Find where the given text appears and provide that cell's center as [X, Y] coordinate. 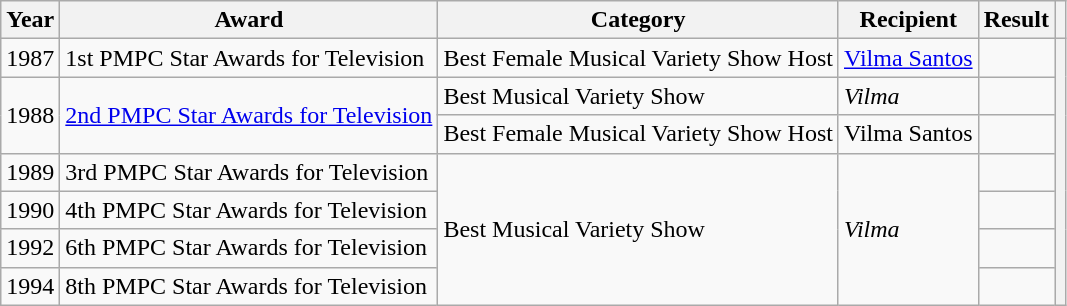
1992 [30, 248]
Award [249, 20]
1990 [30, 210]
3rd PMPC Star Awards for Television [249, 172]
1st PMPC Star Awards for Television [249, 58]
Result [1016, 20]
Year [30, 20]
2nd PMPC Star Awards for Television [249, 115]
6th PMPC Star Awards for Television [249, 248]
1989 [30, 172]
8th PMPC Star Awards for Television [249, 286]
1988 [30, 115]
1994 [30, 286]
4th PMPC Star Awards for Television [249, 210]
Category [638, 20]
1987 [30, 58]
Recipient [908, 20]
